Scan for the cell matching the given text and deliver its [X, Y] coordinate at center. 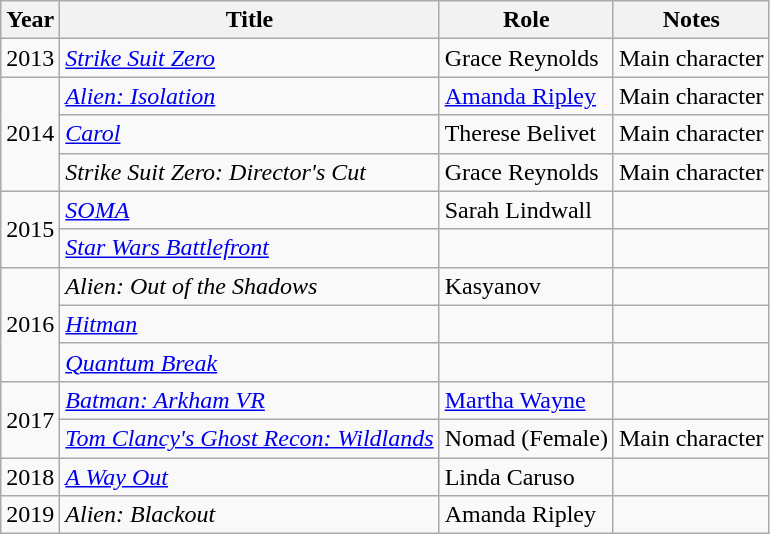
Sarah Lindwall [526, 210]
Alien: Isolation [250, 96]
Notes [691, 20]
SOMA [250, 210]
Alien: Out of the Shadows [250, 286]
A Way Out [250, 477]
Strike Suit Zero [250, 58]
Year [30, 20]
2016 [30, 324]
Quantum Break [250, 362]
Carol [250, 134]
Hitman [250, 324]
Kasyanov [526, 286]
Role [526, 20]
Therese Belivet [526, 134]
Star Wars Battlefront [250, 248]
2018 [30, 477]
Martha Wayne [526, 400]
Alien: Blackout [250, 515]
2019 [30, 515]
Title [250, 20]
2015 [30, 229]
Strike Suit Zero: Director's Cut [250, 172]
Tom Clancy's Ghost Recon: Wildlands [250, 438]
2013 [30, 58]
Batman: Arkham VR [250, 400]
Nomad (Female) [526, 438]
2017 [30, 419]
2014 [30, 134]
Linda Caruso [526, 477]
